Identify which cell holds the provided text, then report its [X, Y] central coordinate. 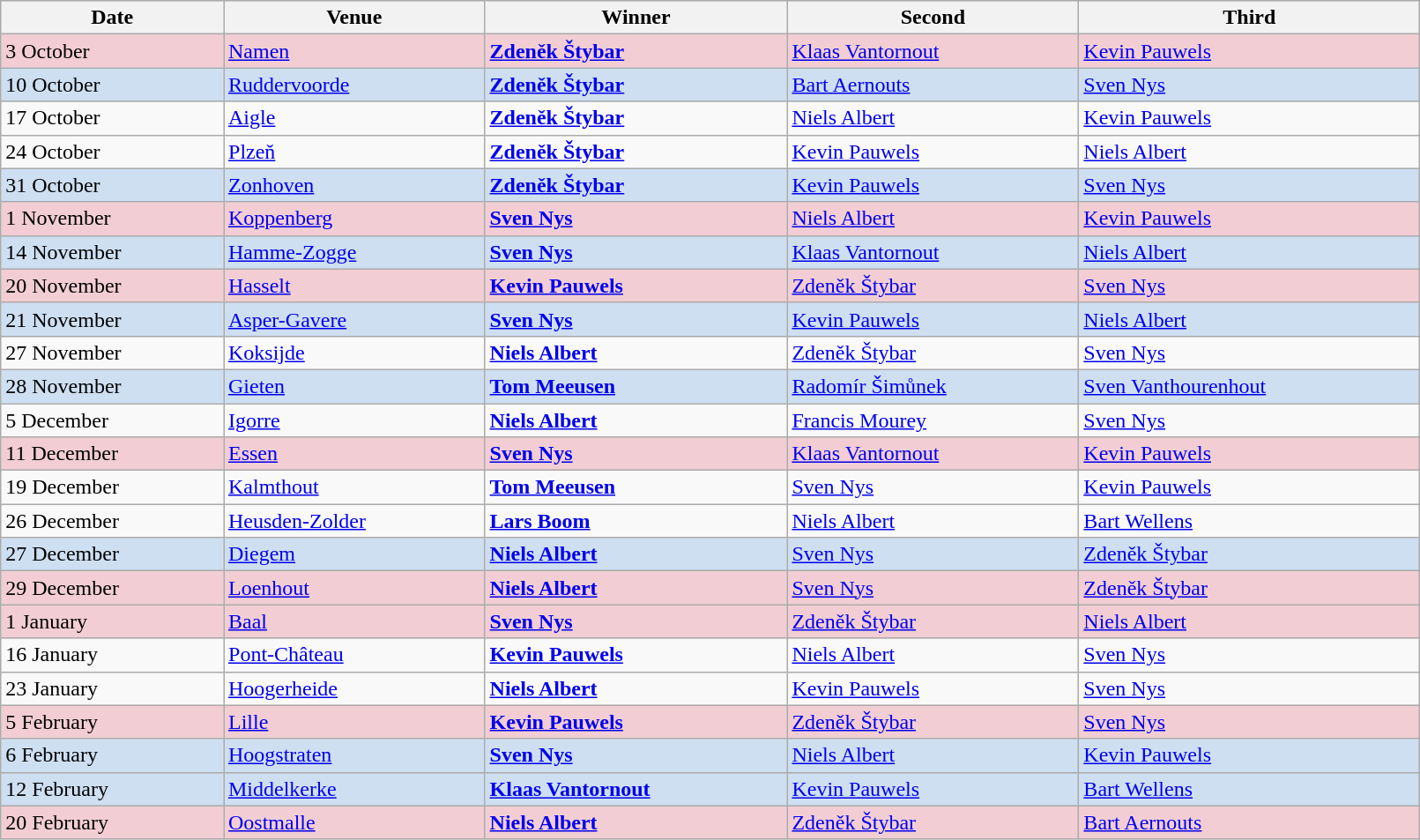
Loenhout [354, 588]
3 October [113, 51]
Namen [354, 51]
12 February [113, 789]
1 November [113, 219]
Francis Mourey [933, 420]
1 January [113, 621]
Koppenberg [354, 219]
26 December [113, 521]
Venue [354, 18]
Date [113, 18]
Hoogstraten [354, 755]
Koksijde [354, 353]
Diegem [354, 554]
23 January [113, 688]
5 December [113, 420]
Gieten [354, 386]
27 December [113, 554]
Ruddervoorde [354, 85]
Asper-Gavere [354, 319]
Lille [354, 722]
Hamme-Zogge [354, 252]
Hasselt [354, 286]
Zonhoven [354, 185]
Essen [354, 454]
24 October [113, 152]
Radomír Šimůnek [933, 386]
Sven Vanthourenhout [1250, 386]
Middelkerke [354, 789]
11 December [113, 454]
Oostmalle [354, 822]
Igorre [354, 420]
Heusden-Zolder [354, 521]
20 November [113, 286]
28 November [113, 386]
31 October [113, 185]
5 February [113, 722]
21 November [113, 319]
Winner [636, 18]
27 November [113, 353]
Hoogerheide [354, 688]
Aigle [354, 118]
Second [933, 18]
17 October [113, 118]
Lars Boom [636, 521]
20 February [113, 822]
Third [1250, 18]
Pont-Château [354, 655]
29 December [113, 588]
19 December [113, 487]
10 October [113, 85]
14 November [113, 252]
Plzeň [354, 152]
6 February [113, 755]
16 January [113, 655]
Baal [354, 621]
Kalmthout [354, 487]
